Provide the [x, y] coordinate of the cell's center where the given text is located.  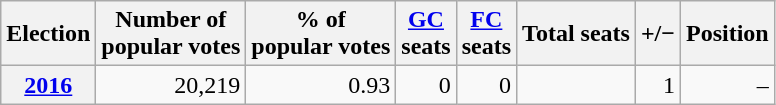
Total seats [576, 34]
0.93 [321, 85]
Number ofpopular votes [171, 34]
Position [728, 34]
1 [658, 85]
% ofpopular votes [321, 34]
– [728, 85]
FCseats [486, 34]
Election [48, 34]
+/− [658, 34]
2016 [48, 85]
GCseats [426, 34]
20,219 [171, 85]
